Pinpoint the cell where the given text exists, returning its [x, y] midpoint coordinate. 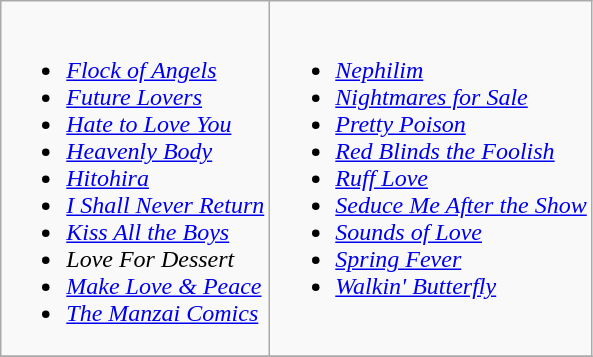
NephilimNightmares for SalePretty PoisonRed Blinds the FoolishRuff LoveSeduce Me After the ShowSounds of LoveSpring FeverWalkin' Butterfly [432, 179]
